Scan for the cell matching the given text and deliver its (x, y) coordinate at center. 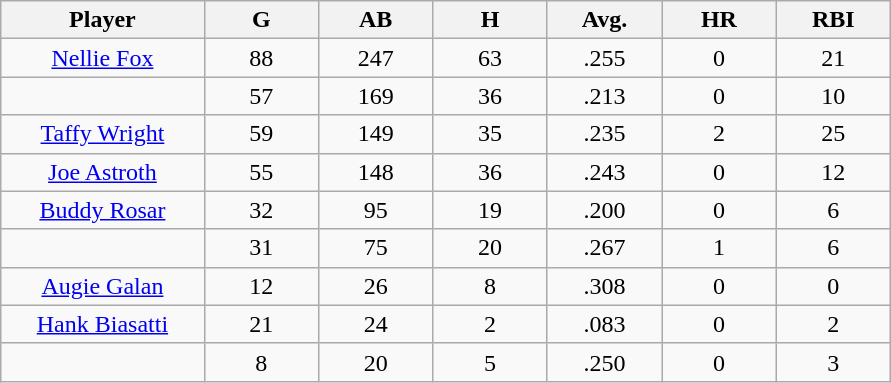
Player (102, 20)
.267 (604, 248)
149 (376, 134)
.243 (604, 172)
247 (376, 58)
H (490, 20)
95 (376, 210)
148 (376, 172)
.250 (604, 362)
10 (834, 96)
26 (376, 286)
.200 (604, 210)
169 (376, 96)
5 (490, 362)
.213 (604, 96)
63 (490, 58)
Buddy Rosar (102, 210)
Taffy Wright (102, 134)
3 (834, 362)
.308 (604, 286)
AB (376, 20)
75 (376, 248)
1 (719, 248)
35 (490, 134)
57 (261, 96)
.255 (604, 58)
24 (376, 324)
G (261, 20)
59 (261, 134)
.083 (604, 324)
Augie Galan (102, 286)
32 (261, 210)
19 (490, 210)
Joe Astroth (102, 172)
31 (261, 248)
55 (261, 172)
RBI (834, 20)
.235 (604, 134)
Nellie Fox (102, 58)
Avg. (604, 20)
88 (261, 58)
HR (719, 20)
Hank Biasatti (102, 324)
25 (834, 134)
